Output the [x, y] coordinate of the center of the cell containing the given text.  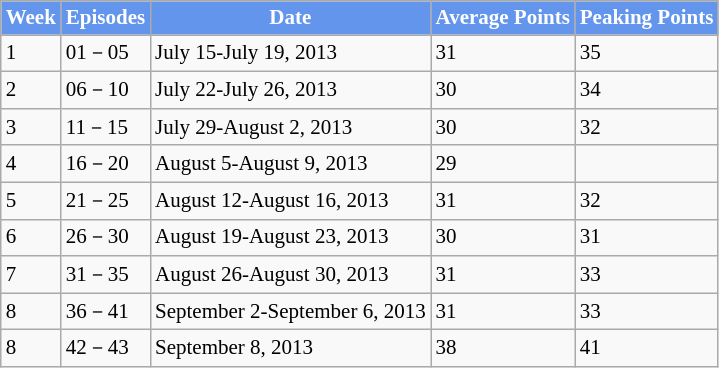
Peaking Points [647, 18]
September 2-September 6, 2013 [290, 312]
Average Points [503, 18]
Week [31, 18]
31－35 [106, 274]
29 [503, 164]
21－25 [106, 200]
July 15-July 19, 2013 [290, 54]
July 22-July 26, 2013 [290, 90]
2 [31, 90]
August 5-August 9, 2013 [290, 164]
35 [647, 54]
August 12-August 16, 2013 [290, 200]
Date [290, 18]
7 [31, 274]
36－41 [106, 312]
06－10 [106, 90]
16－20 [106, 164]
5 [31, 200]
Episodes [106, 18]
1 [31, 54]
September 8, 2013 [290, 348]
6 [31, 238]
11－15 [106, 126]
August 19-August 23, 2013 [290, 238]
01－05 [106, 54]
34 [647, 90]
41 [647, 348]
38 [503, 348]
August 26-August 30, 2013 [290, 274]
26－30 [106, 238]
3 [31, 126]
4 [31, 164]
July 29-August 2, 2013 [290, 126]
42－43 [106, 348]
